Detect which cell encompasses the target text, then output its [X, Y] center coordinate. 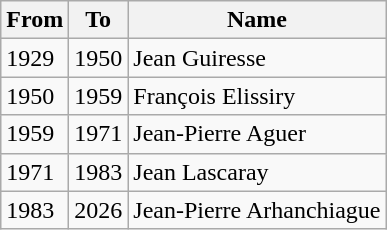
François Elissiry [257, 96]
1929 [35, 58]
2026 [98, 210]
Jean-Pierre Aguer [257, 134]
Jean Guiresse [257, 58]
Jean-Pierre Arhanchiague [257, 210]
Name [257, 20]
To [98, 20]
From [35, 20]
Jean Lascaray [257, 172]
